Locate the cell with the specified text and output its (X, Y) center coordinate. 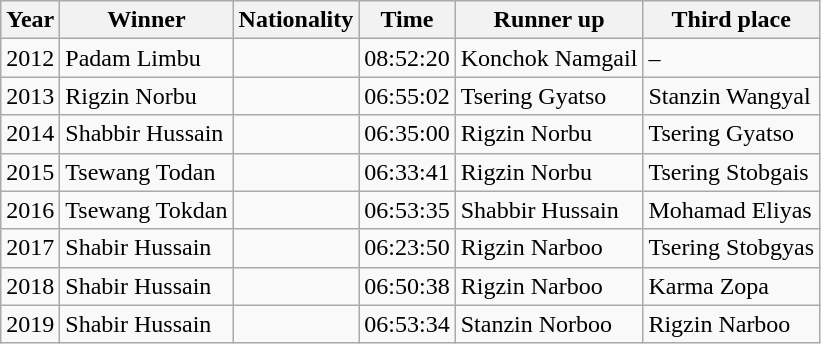
06:55:02 (407, 96)
Stanzin Norboo (549, 324)
08:52:20 (407, 58)
2014 (30, 134)
2013 (30, 96)
2018 (30, 286)
Nationality (296, 20)
06:35:00 (407, 134)
Year (30, 20)
Tsering Stobgyas (732, 248)
Winner (146, 20)
2016 (30, 210)
Karma Zopa (732, 286)
Stanzin Wangyal (732, 96)
06:33:41 (407, 172)
06:53:35 (407, 210)
06:50:38 (407, 286)
Time (407, 20)
Konchok Namgail (549, 58)
Tsewang Tokdan (146, 210)
06:53:34 (407, 324)
Padam Limbu (146, 58)
Mohamad Eliyas (732, 210)
– (732, 58)
Tsewang Todan (146, 172)
06:23:50 (407, 248)
Tsering Stobgais (732, 172)
Runner up (549, 20)
2012 (30, 58)
2017 (30, 248)
2019 (30, 324)
Third place (732, 20)
2015 (30, 172)
